Scan for the cell matching the given text and deliver its (X, Y) coordinate at center. 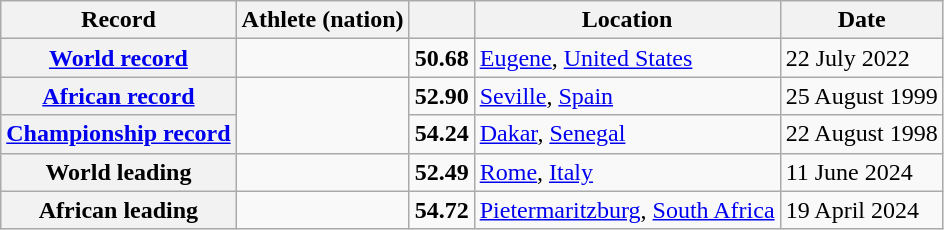
22 July 2022 (862, 58)
Championship record (118, 134)
World record (118, 58)
52.90 (442, 96)
25 August 1999 (862, 96)
50.68 (442, 58)
11 June 2024 (862, 172)
52.49 (442, 172)
African record (118, 96)
Pietermaritzburg, South Africa (627, 210)
Seville, Spain (627, 96)
Dakar, Senegal (627, 134)
54.72 (442, 210)
Location (627, 20)
Rome, Italy (627, 172)
Date (862, 20)
54.24 (442, 134)
African leading (118, 210)
19 April 2024 (862, 210)
Athlete (nation) (322, 20)
Eugene, United States (627, 58)
World leading (118, 172)
Record (118, 20)
22 August 1998 (862, 134)
